Search for the cell housing the specified text and yield its [X, Y] center coordinate. 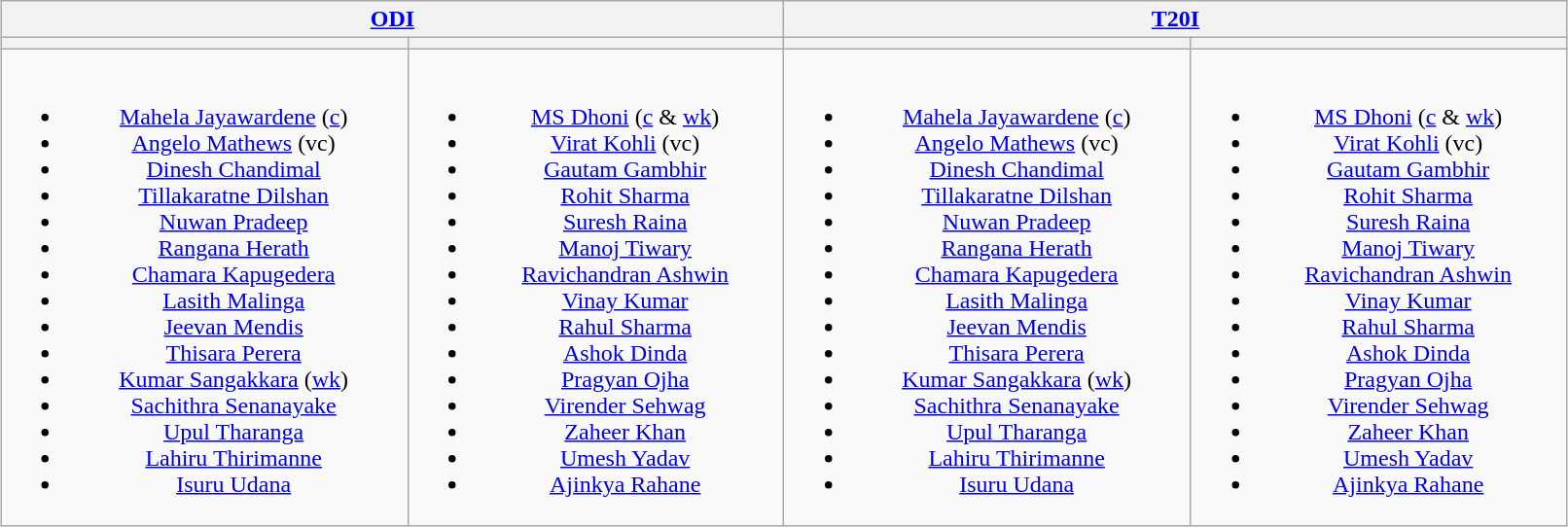
ODI [393, 19]
T20I [1175, 19]
